Return the [X, Y] coordinate for the center point of the cell that contains the specified text.  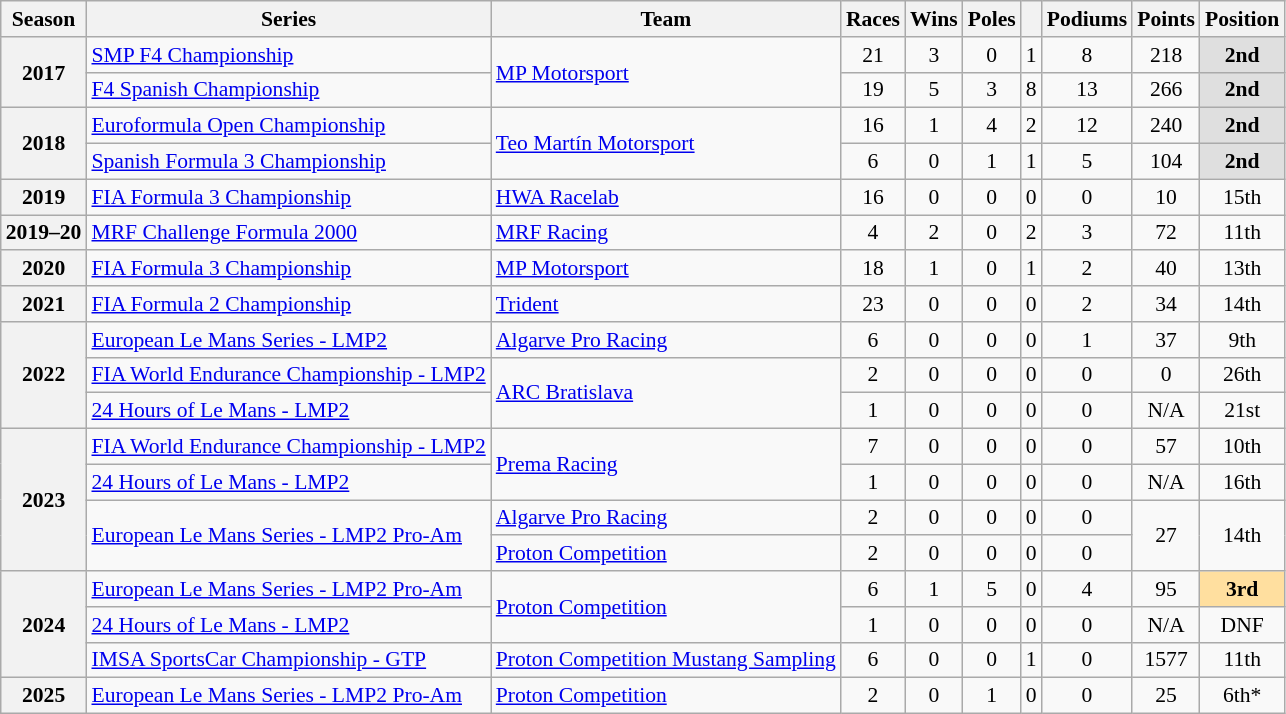
2023 [44, 500]
MRF Racing [666, 233]
2017 [44, 72]
Prema Racing [666, 464]
21 [873, 55]
218 [1166, 55]
ARC Bratislava [666, 392]
FIA Formula 2 Championship [288, 304]
European Le Mans Series - LMP2 [288, 340]
Position [1242, 19]
Podiums [1088, 19]
10th [1242, 447]
HWA Racelab [666, 197]
2021 [44, 304]
Spanish Formula 3 Championship [288, 162]
2019–20 [44, 233]
18 [873, 269]
Wins [934, 19]
DNF [1242, 625]
2020 [44, 269]
Races [873, 19]
2025 [44, 696]
21st [1242, 411]
1577 [1166, 660]
13th [1242, 269]
57 [1166, 447]
Season [44, 19]
7 [873, 447]
10 [1166, 197]
2019 [44, 197]
19 [873, 90]
Team [666, 19]
Points [1166, 19]
15th [1242, 197]
72 [1166, 233]
104 [1166, 162]
16th [1242, 482]
13 [1088, 90]
240 [1166, 126]
23 [873, 304]
Proton Competition Mustang Sampling [666, 660]
25 [1166, 696]
Euroformula Open Championship [288, 126]
34 [1166, 304]
2024 [44, 624]
SMP F4 Championship [288, 55]
IMSA SportsCar Championship - GTP [288, 660]
Series [288, 19]
27 [1166, 536]
6th* [1242, 696]
40 [1166, 269]
3rd [1242, 589]
9th [1242, 340]
2022 [44, 376]
F4 Spanish Championship [288, 90]
2018 [44, 144]
266 [1166, 90]
37 [1166, 340]
26th [1242, 375]
12 [1088, 126]
Poles [992, 19]
95 [1166, 589]
Teo Martín Motorsport [666, 144]
Trident [666, 304]
MRF Challenge Formula 2000 [288, 233]
